Pinpoint the cell where the given text exists, returning its [x, y] midpoint coordinate. 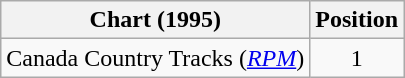
1 [357, 58]
Chart (1995) [156, 20]
Position [357, 20]
Canada Country Tracks (RPM) [156, 58]
